Scan for the cell matching the given text and deliver its [X, Y] coordinate at center. 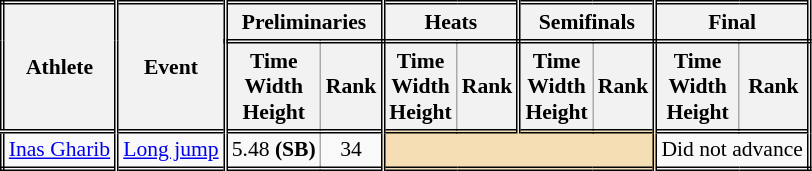
Final [732, 22]
5.48 (SB) [273, 150]
Preliminaries [304, 22]
Event [171, 67]
Long jump [171, 150]
Did not advance [732, 150]
Heats [451, 22]
Semifinals [587, 22]
Athlete [59, 67]
Inas Gharib [59, 150]
34 [352, 150]
